For the text-containing cell, return its midpoint in [x, y] coordinate format. 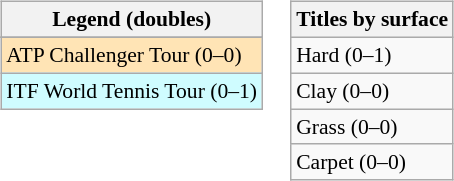
Clay (0–0) [372, 91]
ITF World Tennis Tour (0–1) [132, 91]
Titles by surface [372, 20]
Legend (doubles) [132, 20]
ATP Challenger Tour (0–0) [132, 55]
Carpet (0–0) [372, 162]
Grass (0–0) [372, 127]
Hard (0–1) [372, 55]
